Extract the [X, Y] coordinate from the center of the cell holding the provided text.  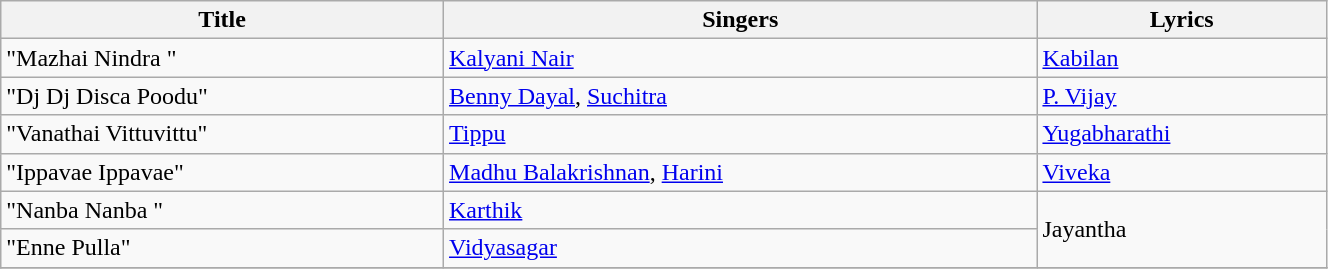
"Vanathai Vittuvittu" [222, 134]
P. Vijay [1182, 96]
Title [222, 20]
Kalyani Nair [740, 58]
Jayantha [1182, 229]
"Ippavae Ippavae" [222, 172]
Tippu [740, 134]
Karthik [740, 210]
Madhu Balakrishnan, Harini [740, 172]
Vidyasagar [740, 248]
Viveka [1182, 172]
Yugabharathi [1182, 134]
"Dj Dj Disca Poodu" [222, 96]
Lyrics [1182, 20]
Benny Dayal, Suchitra [740, 96]
"Enne Pulla" [222, 248]
"Nanba Nanba " [222, 210]
"Mazhai Nindra " [222, 58]
Singers [740, 20]
Kabilan [1182, 58]
